Capture the cell that displays the provided text and extract its [x, y] central coordinate. 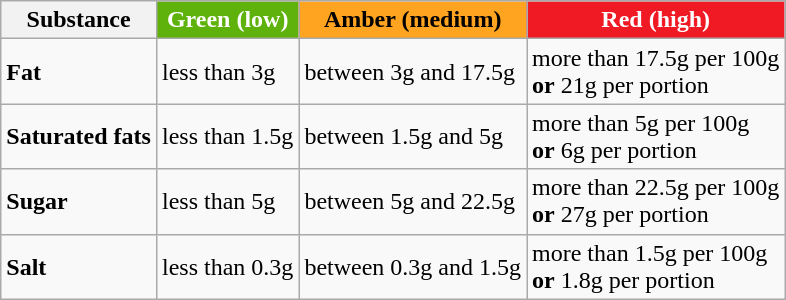
Fat [79, 72]
less than 5g [227, 202]
less than 1.5g [227, 136]
more than 5g per 100gor 6g per portion [656, 136]
Green (low) [227, 20]
less than 0.3g [227, 266]
Substance [79, 20]
Red (high) [656, 20]
less than 3g [227, 72]
Salt [79, 266]
Saturated fats [79, 136]
more than 22.5g per 100gor 27g per portion [656, 202]
more than 1.5g per 100gor 1.8g per portion [656, 266]
more than 17.5g per 100gor 21g per portion [656, 72]
between 1.5g and 5g [413, 136]
between 3g and 17.5g [413, 72]
Sugar [79, 202]
between 0.3g and 1.5g [413, 266]
between 5g and 22.5g [413, 202]
Amber (medium) [413, 20]
